Locate the cell with the specified text and output its (X, Y) center coordinate. 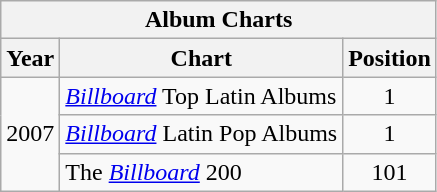
Album Charts (219, 20)
The Billboard 200 (202, 172)
Billboard Latin Pop Albums (202, 134)
101 (390, 172)
Billboard Top Latin Albums (202, 96)
Chart (202, 58)
Year (30, 58)
2007 (30, 134)
Position (390, 58)
